Provide the [X, Y] coordinate of the cell's center where the given text is located.  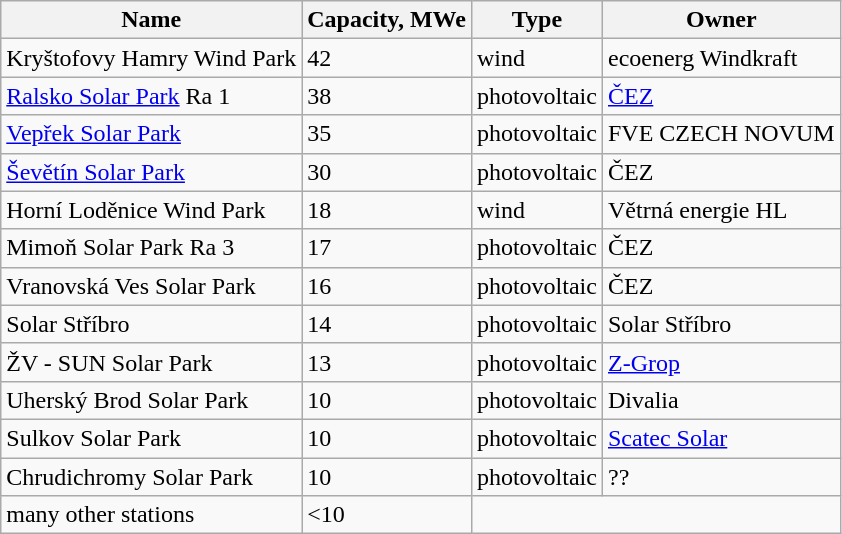
<10 [387, 515]
18 [387, 210]
Vranovská Ves Solar Park [152, 286]
Uherský Brod Solar Park [152, 400]
?? [721, 477]
42 [387, 58]
ŽV - SUN Solar Park [152, 362]
many other stations [152, 515]
Chrudichromy Solar Park [152, 477]
Type [536, 20]
Ševětín Solar Park [152, 172]
16 [387, 286]
38 [387, 96]
FVE CZECH NOVUM [721, 134]
14 [387, 324]
13 [387, 362]
Ralsko Solar Park Ra 1 [152, 96]
Capacity, MWe [387, 20]
35 [387, 134]
Kryštofovy Hamry Wind Park [152, 58]
Vepřek Solar Park [152, 134]
30 [387, 172]
Sulkov Solar Park [152, 438]
Scatec Solar [721, 438]
Větrná energie HL [721, 210]
Divalia [721, 400]
Mimoň Solar Park Ra 3 [152, 248]
Name [152, 20]
Z-Grop [721, 362]
17 [387, 248]
Horní Loděnice Wind Park [152, 210]
ecoenerg Windkraft [721, 58]
Owner [721, 20]
